For the text-containing cell, return its midpoint in [X, Y] coordinate format. 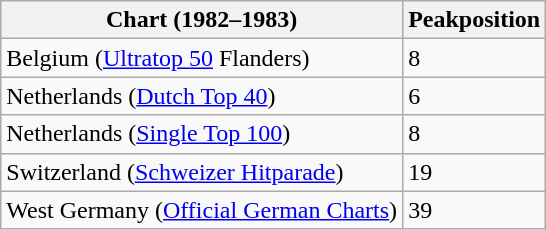
Netherlands (Single Top 100) [202, 134]
Belgium (Ultratop 50 Flanders) [202, 58]
39 [474, 210]
19 [474, 172]
Peakposition [474, 20]
Netherlands (Dutch Top 40) [202, 96]
6 [474, 96]
West Germany (Official German Charts) [202, 210]
Switzerland (Schweizer Hitparade) [202, 172]
Chart (1982–1983) [202, 20]
